Return the (X, Y) coordinate for the center point of the cell that contains the specified text.  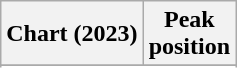
Chart (2023) (72, 34)
Peakposition (189, 34)
